Locate the cell with the specified text and output its [x, y] center coordinate. 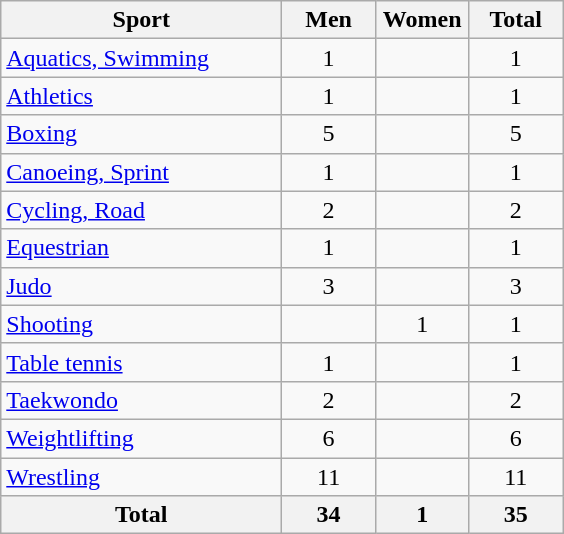
Taekwondo [142, 400]
Women [422, 20]
Canoeing, Sprint [142, 172]
Wrestling [142, 477]
Aquatics, Swimming [142, 58]
Athletics [142, 96]
Equestrian [142, 248]
Cycling, Road [142, 210]
Shooting [142, 324]
34 [329, 515]
Boxing [142, 134]
Men [329, 20]
35 [516, 515]
Judo [142, 286]
Weightlifting [142, 438]
Table tennis [142, 362]
Sport [142, 20]
